Identify which cell holds the provided text, then report its (X, Y) central coordinate. 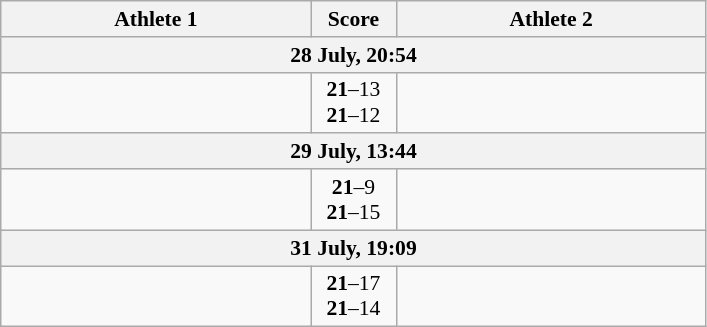
28 July, 20:54 (354, 55)
21–1721–14 (354, 296)
21–1321–12 (354, 102)
31 July, 19:09 (354, 248)
29 July, 13:44 (354, 152)
Score (354, 19)
Athlete 1 (156, 19)
Athlete 2 (551, 19)
21–921–15 (354, 200)
